Determine the (X, Y) coordinate at the center of the cell enclosing the given text.  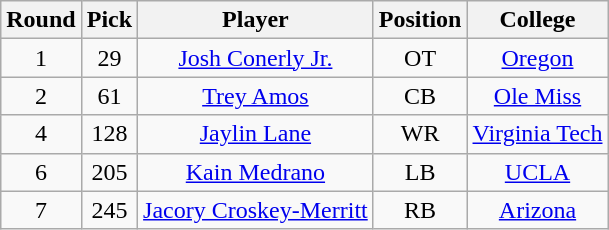
Josh Conerly Jr. (256, 58)
Jaylin Lane (256, 134)
205 (109, 172)
61 (109, 96)
RB (420, 210)
Ole Miss (538, 96)
WR (420, 134)
6 (41, 172)
2 (41, 96)
Position (420, 20)
Oregon (538, 58)
Virginia Tech (538, 134)
Kain Medrano (256, 172)
4 (41, 134)
UCLA (538, 172)
LB (420, 172)
Round (41, 20)
Player (256, 20)
128 (109, 134)
Trey Amos (256, 96)
7 (41, 210)
CB (420, 96)
1 (41, 58)
29 (109, 58)
Pick (109, 20)
245 (109, 210)
Arizona (538, 210)
Jacory Croskey-Merritt (256, 210)
OT (420, 58)
College (538, 20)
